Pinpoint the cell where the given text exists, returning its [x, y] midpoint coordinate. 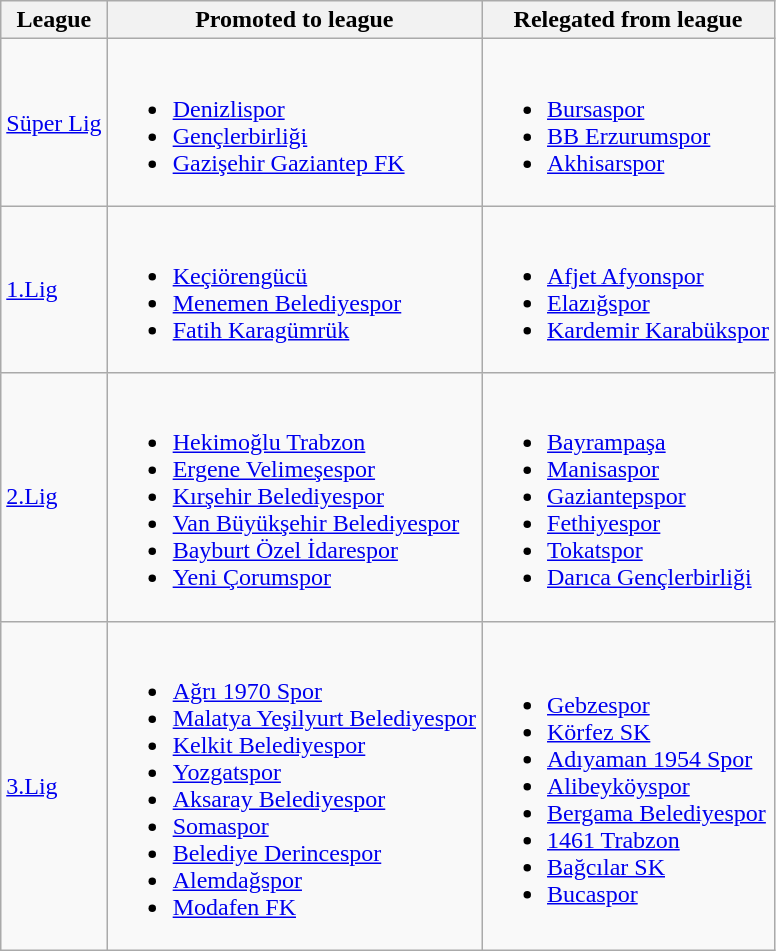
Relegated from league [628, 20]
3.Lig [54, 786]
GebzesporKörfez SKAdıyaman 1954 SporAlibeyköysporBergama Belediyespor1461 TrabzonBağcılar SKBucaspor [628, 786]
Promoted to league [294, 20]
DenizlisporGençlerbirliğiGazişehir Gaziantep FK [294, 122]
Süper Lig [54, 122]
BursasporBB ErzurumsporAkhisarspor [628, 122]
KeçiörengücüMenemen BelediyesporFatih Karagümrük [294, 290]
Ağrı 1970 SporMalatya Yeşilyurt BelediyesporKelkit BelediyesporYozgatsporAksaray BelediyesporSomasporBelediye DerincesporAlemdağsporModafen FK [294, 786]
1.Lig [54, 290]
Afjet AfyonsporElazığsporKardemir Karabükspor [628, 290]
League [54, 20]
BayrampaşaManisasporGaziantepsporFethiyesporTokatsporDarıca Gençlerbirliği [628, 497]
2.Lig [54, 497]
Hekimoğlu TrabzonErgene VelimeşesporKırşehir BelediyesporVan Büyükşehir BelediyesporBayburt Özel İdaresporYeni Çorumspor [294, 497]
